Pinpoint the cell where the given text exists, returning its [x, y] midpoint coordinate. 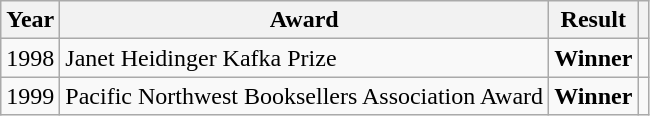
Pacific Northwest Booksellers Association Award [304, 96]
1998 [30, 58]
Year [30, 20]
1999 [30, 96]
Result [594, 20]
Janet Heidinger Kafka Prize [304, 58]
Award [304, 20]
